Output the [x, y] coordinate of the center of the cell containing the given text.  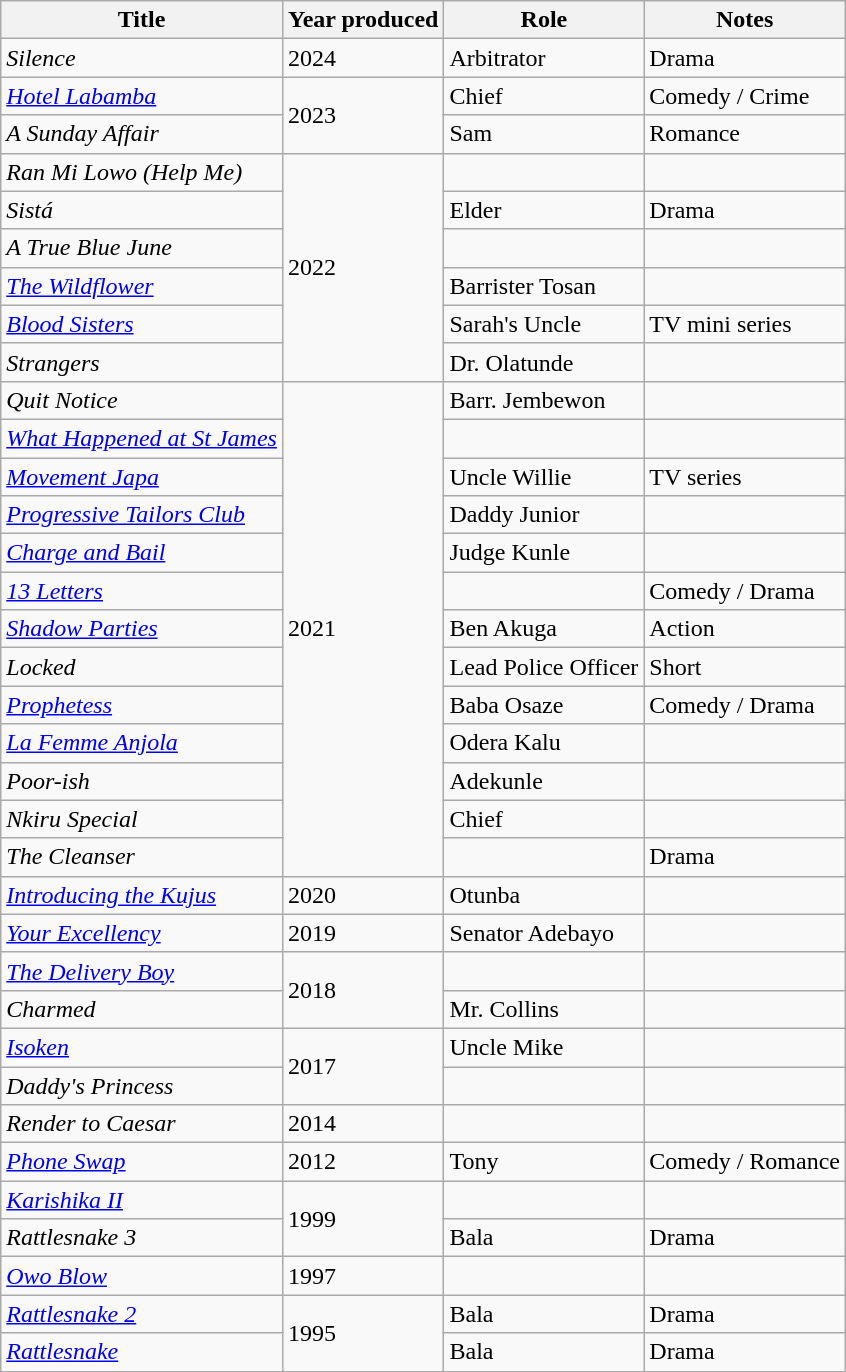
Otunba [544, 895]
Adekunle [544, 781]
Senator Adebayo [544, 933]
A Sunday Affair [142, 134]
Lead Police Officer [544, 667]
Ran Mi Lowo (Help Me) [142, 172]
1999 [363, 1219]
TV series [745, 477]
Locked [142, 667]
Notes [745, 20]
Movement Japa [142, 477]
Barrister Tosan [544, 286]
Elder [544, 210]
Role [544, 20]
2018 [363, 990]
Barr. Jembewon [544, 400]
Charge and Bail [142, 553]
What Happened at St James [142, 438]
Uncle Mike [544, 1047]
Baba Osaze [544, 705]
Mr. Collins [544, 1009]
Silence [142, 58]
The Cleanser [142, 857]
Shadow Parties [142, 629]
Karishika II [142, 1200]
2014 [363, 1124]
2023 [363, 115]
Rattlesnake 3 [142, 1238]
2017 [363, 1066]
Charmed [142, 1009]
Comedy / Romance [745, 1162]
Quit Notice [142, 400]
Nkiru Special [142, 819]
Progressive Tailors Club [142, 515]
Short [745, 667]
Rattlesnake 2 [142, 1314]
2019 [363, 933]
Title [142, 20]
Rattlesnake [142, 1352]
2021 [363, 628]
1995 [363, 1333]
Arbitrator [544, 58]
The Wildflower [142, 286]
Sarah's Uncle [544, 324]
Phone Swap [142, 1162]
Uncle Willie [544, 477]
Poor-ish [142, 781]
La Femme Anjola [142, 743]
Strangers [142, 362]
Ben Akuga [544, 629]
Judge Kunle [544, 553]
13 Letters [142, 591]
Isoken [142, 1047]
Introducing the Kujus [142, 895]
2024 [363, 58]
Dr. Olatunde [544, 362]
Tony [544, 1162]
Sam [544, 134]
Prophetess [142, 705]
Daddy's Princess [142, 1085]
Your Excellency [142, 933]
Year produced [363, 20]
Odera Kalu [544, 743]
Daddy Junior [544, 515]
Action [745, 629]
Owo Blow [142, 1276]
1997 [363, 1276]
2020 [363, 895]
Romance [745, 134]
Blood Sisters [142, 324]
2022 [363, 267]
2012 [363, 1162]
The Delivery Boy [142, 971]
Render to Caesar [142, 1124]
Comedy / Crime [745, 96]
TV mini series [745, 324]
Sistá [142, 210]
A True Blue June [142, 248]
Hotel Labamba [142, 96]
